Determine the (x, y) coordinate at the center of the cell enclosing the given text.  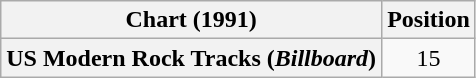
15 (429, 58)
Chart (1991) (192, 20)
US Modern Rock Tracks (Billboard) (192, 58)
Position (429, 20)
